For the text-containing cell, return its midpoint in (x, y) coordinate format. 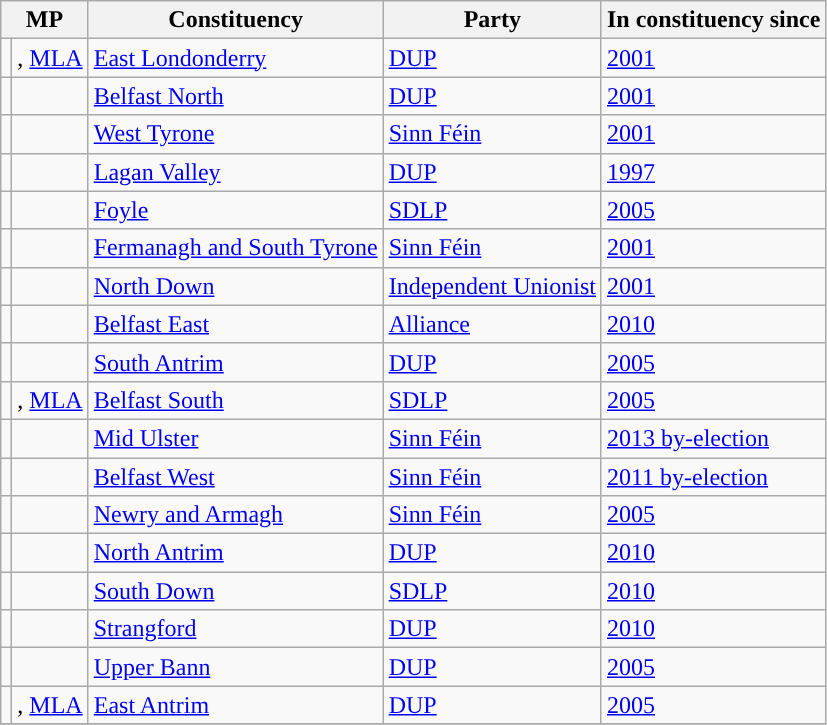
Belfast East (236, 324)
East Antrim (236, 705)
North Antrim (236, 553)
2011 by-election (713, 477)
2013 by-election (713, 438)
West Tyrone (236, 134)
Lagan Valley (236, 172)
1997 (713, 172)
East Londonderry (236, 58)
Newry and Armagh (236, 515)
South Down (236, 591)
Constituency (236, 20)
Alliance (492, 324)
Belfast North (236, 96)
Belfast West (236, 477)
In constituency since (713, 20)
North Down (236, 286)
South Antrim (236, 362)
Belfast South (236, 400)
Independent Unionist (492, 286)
Foyle (236, 210)
MP (44, 20)
Mid Ulster (236, 438)
Upper Bann (236, 667)
Strangford (236, 629)
Party (492, 20)
Fermanagh and South Tyrone (236, 248)
